Capture the cell that displays the provided text and extract its [X, Y] central coordinate. 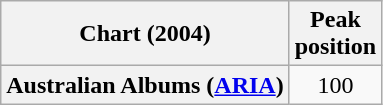
100 [335, 85]
Chart (2004) [145, 34]
Australian Albums (ARIA) [145, 85]
Peakposition [335, 34]
